Return [X, Y] of the center of cell containing provided text 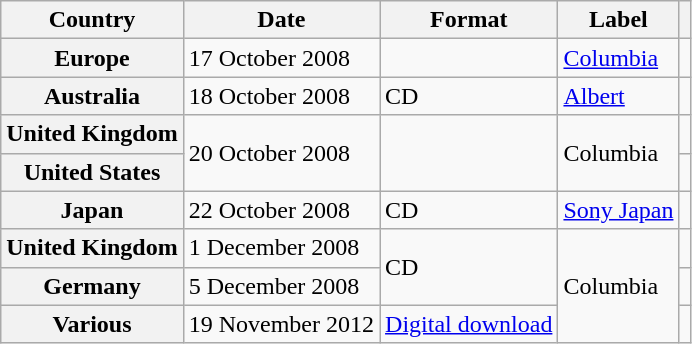
Japan [92, 210]
Digital download [469, 324]
Sony Japan [618, 210]
Australia [92, 96]
United States [92, 172]
1 December 2008 [281, 248]
Label [618, 20]
22 October 2008 [281, 210]
Various [92, 324]
Date [281, 20]
Albert [618, 96]
Europe [92, 58]
18 October 2008 [281, 96]
17 October 2008 [281, 58]
Format [469, 20]
Country [92, 20]
20 October 2008 [281, 153]
Germany [92, 286]
5 December 2008 [281, 286]
19 November 2012 [281, 324]
